Pinpoint the cell where the given text exists, returning its [X, Y] midpoint coordinate. 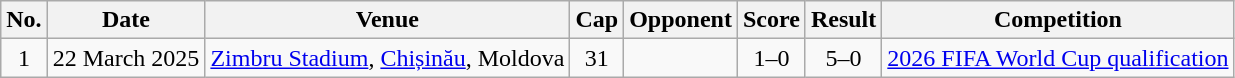
5–0 [843, 58]
Result [843, 20]
No. [24, 20]
2026 FIFA World Cup qualification [1058, 58]
Score [771, 20]
Zimbru Stadium, Chișinău, Moldova [388, 58]
Cap [597, 20]
22 March 2025 [126, 58]
31 [597, 58]
1 [24, 58]
Opponent [681, 20]
Date [126, 20]
Venue [388, 20]
Competition [1058, 20]
1–0 [771, 58]
